Search for the cell housing the specified text and yield its [X, Y] center coordinate. 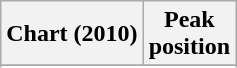
Chart (2010) [72, 34]
Peakposition [189, 34]
